Capture the cell that displays the provided text and extract its [X, Y] central coordinate. 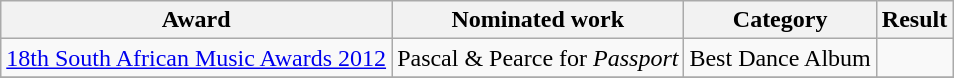
18th South African Music Awards 2012 [196, 58]
Award [196, 20]
Pascal & Pearce for Passport [538, 58]
Result [914, 20]
Category [780, 20]
Best Dance Album [780, 58]
Nominated work [538, 20]
